Provide the (X, Y) coordinate of the cell's center where the given text is located.  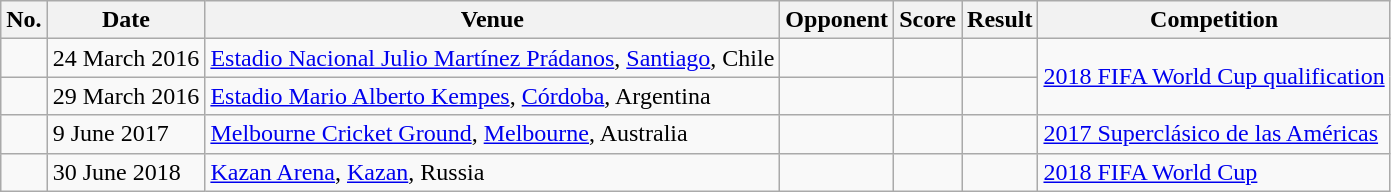
9 June 2017 (126, 134)
2017 Superclásico de las Américas (1214, 134)
Score (928, 20)
No. (24, 20)
2018 FIFA World Cup (1214, 172)
2018 FIFA World Cup qualification (1214, 77)
Estadio Nacional Julio Martínez Prádanos, Santiago, Chile (492, 58)
Melbourne Cricket Ground, Melbourne, Australia (492, 134)
Estadio Mario Alberto Kempes, Córdoba, Argentina (492, 96)
Venue (492, 20)
Date (126, 20)
Result (1000, 20)
24 March 2016 (126, 58)
Kazan Arena, Kazan, Russia (492, 172)
29 March 2016 (126, 96)
Competition (1214, 20)
Opponent (837, 20)
30 June 2018 (126, 172)
